Provide the (X, Y) coordinate of the cell's center where the given text is located.  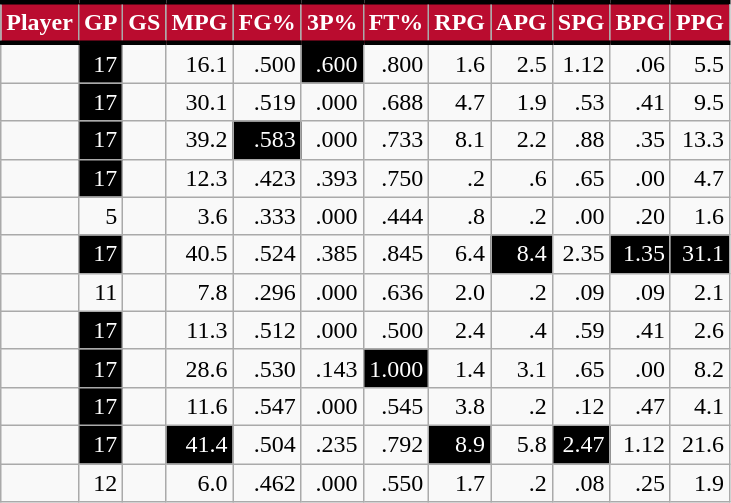
SPG (581, 22)
2.4 (460, 330)
1.35 (640, 254)
8.1 (460, 140)
.385 (332, 254)
.600 (332, 63)
.393 (332, 178)
.688 (396, 102)
6.0 (200, 483)
.545 (396, 406)
.792 (396, 444)
.47 (640, 406)
.296 (267, 292)
.8 (460, 216)
Player (40, 22)
.524 (267, 254)
.547 (267, 406)
.519 (267, 102)
5.5 (700, 63)
.08 (581, 483)
.462 (267, 483)
.59 (581, 330)
.530 (267, 368)
FT% (396, 22)
30.1 (200, 102)
BPG (640, 22)
16.1 (200, 63)
13.3 (700, 140)
.25 (640, 483)
9.5 (700, 102)
6.4 (460, 254)
12 (100, 483)
.733 (396, 140)
7.8 (200, 292)
4.1 (700, 406)
8.4 (522, 254)
39.2 (200, 140)
.583 (267, 140)
.35 (640, 140)
.333 (267, 216)
FG% (267, 22)
RPG (460, 22)
.4 (522, 330)
2.35 (581, 254)
41.4 (200, 444)
.06 (640, 63)
2.0 (460, 292)
11.3 (200, 330)
28.6 (200, 368)
.512 (267, 330)
2.1 (700, 292)
.88 (581, 140)
.550 (396, 483)
.143 (332, 368)
.636 (396, 292)
11 (100, 292)
2.47 (581, 444)
8.2 (700, 368)
GP (100, 22)
21.6 (700, 444)
.444 (396, 216)
5 (100, 216)
APG (522, 22)
.504 (267, 444)
MPG (200, 22)
.423 (267, 178)
3.1 (522, 368)
.6 (522, 178)
GS (144, 22)
.750 (396, 178)
12.3 (200, 178)
1.4 (460, 368)
.800 (396, 63)
.235 (332, 444)
8.9 (460, 444)
.12 (581, 406)
3.6 (200, 216)
2.5 (522, 63)
5.8 (522, 444)
2.6 (700, 330)
.53 (581, 102)
31.1 (700, 254)
40.5 (200, 254)
PPG (700, 22)
.20 (640, 216)
.845 (396, 254)
1.000 (396, 368)
3.8 (460, 406)
2.2 (522, 140)
1.7 (460, 483)
3P% (332, 22)
11.6 (200, 406)
